Pinpoint the cell where the given text exists, returning its [X, Y] midpoint coordinate. 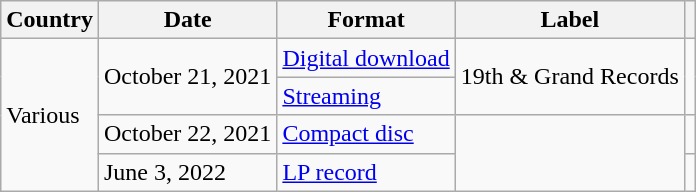
Label [570, 20]
October 21, 2021 [187, 77]
Various [50, 115]
19th & Grand Records [570, 77]
Date [187, 20]
Streaming [366, 96]
June 3, 2022 [187, 172]
Compact disc [366, 134]
LP record [366, 172]
Country [50, 20]
Digital download [366, 58]
Format [366, 20]
October 22, 2021 [187, 134]
